Return the (x, y) coordinate for the center point of the cell that contains the specified text.  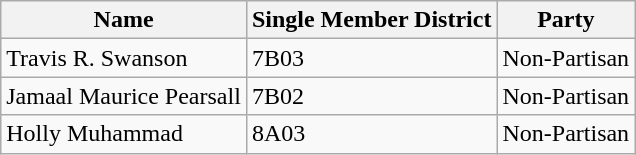
7B03 (372, 58)
Single Member District (372, 20)
7B02 (372, 96)
Travis R. Swanson (124, 58)
Holly Muhammad (124, 134)
Jamaal Maurice Pearsall (124, 96)
8A03 (372, 134)
Name (124, 20)
Party (566, 20)
